Determine the (X, Y) coordinate at the center of the cell enclosing the given text.  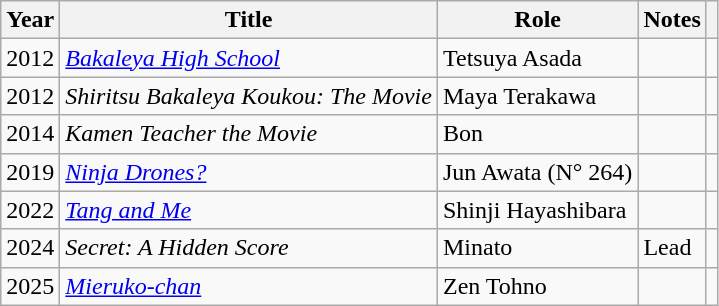
Year (30, 20)
Bakaleya High School (249, 58)
2022 (30, 210)
Jun Awata (N° 264) (537, 172)
2019 (30, 172)
Zen Tohno (537, 286)
Maya Terakawa (537, 96)
Secret: A Hidden Score (249, 248)
Role (537, 20)
2025 (30, 286)
2014 (30, 134)
Notes (672, 20)
Minato (537, 248)
Shinji Hayashibara (537, 210)
Ninja Drones? (249, 172)
Tetsuya Asada (537, 58)
Shiritsu Bakaleya Koukou: The Movie (249, 96)
Title (249, 20)
Lead (672, 248)
Kamen Teacher the Movie (249, 134)
Tang and Me (249, 210)
2024 (30, 248)
Mieruko-chan (249, 286)
Bon (537, 134)
